Locate the cell with the specified text and output its (x, y) center coordinate. 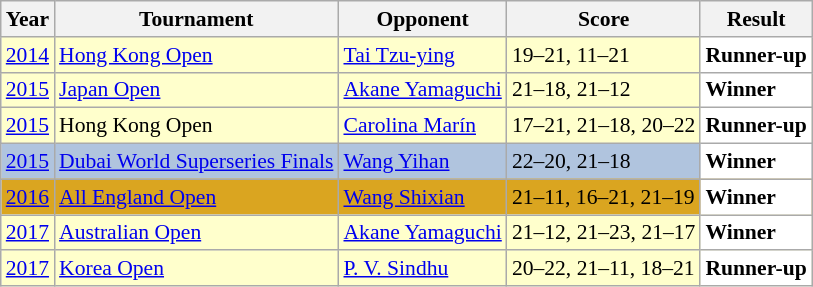
Korea Open (196, 269)
21–11, 16–21, 21–19 (604, 197)
19–21, 11–21 (604, 55)
Score (604, 19)
Tai Tzu-ying (422, 55)
Japan Open (196, 90)
2014 (28, 55)
P. V. Sindhu (422, 269)
2016 (28, 197)
Dubai World Superseries Finals (196, 162)
All England Open (196, 197)
Wang Yihan (422, 162)
Australian Open (196, 233)
Wang Shixian (422, 197)
21–12, 21–23, 21–17 (604, 233)
Result (756, 19)
20–22, 21–11, 18–21 (604, 269)
21–18, 21–12 (604, 90)
Year (28, 19)
22–20, 21–18 (604, 162)
Tournament (196, 19)
Carolina Marín (422, 126)
Opponent (422, 19)
17–21, 21–18, 20–22 (604, 126)
